For the text-containing cell, return its midpoint in [x, y] coordinate format. 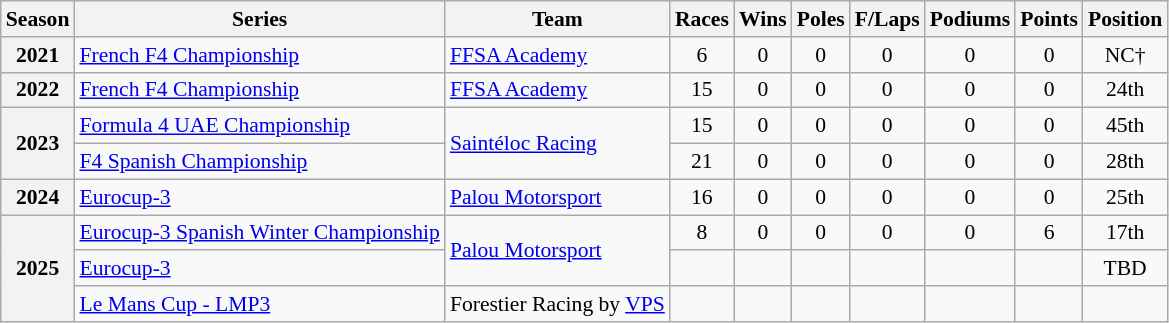
Points [1049, 19]
Series [259, 19]
Season [38, 19]
Position [1125, 19]
TBD [1125, 269]
Eurocup-3 Spanish Winter Championship [259, 233]
Forestier Racing by VPS [558, 304]
F4 Spanish Championship [259, 162]
2022 [38, 90]
Podiums [970, 19]
17th [1125, 233]
16 [702, 197]
Saintéloc Racing [558, 144]
Le Mans Cup - LMP3 [259, 304]
F/Laps [888, 19]
8 [702, 233]
2023 [38, 144]
NC† [1125, 55]
2021 [38, 55]
28th [1125, 162]
25th [1125, 197]
Wins [763, 19]
24th [1125, 90]
Poles [821, 19]
45th [1125, 126]
Team [558, 19]
Races [702, 19]
2025 [38, 268]
21 [702, 162]
2024 [38, 197]
Formula 4 UAE Championship [259, 126]
